Locate the cell with the specified text and output its [X, Y] center coordinate. 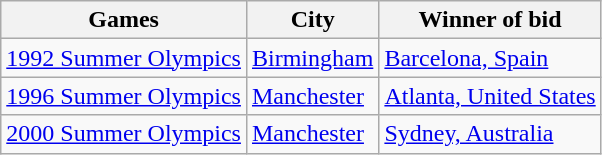
Winner of bid [490, 20]
Birmingham [312, 58]
City [312, 20]
Games [124, 20]
2000 Summer Olympics [124, 134]
Atlanta, United States [490, 96]
Sydney, Australia [490, 134]
Barcelona, Spain [490, 58]
1996 Summer Olympics [124, 96]
1992 Summer Olympics [124, 58]
